Output the [X, Y] coordinate of the center of the cell containing the given text.  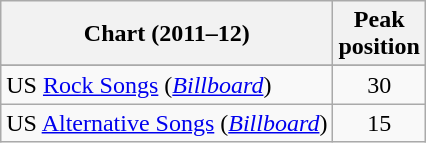
US Alternative Songs (Billboard) [167, 123]
15 [379, 123]
US Rock Songs (Billboard) [167, 85]
Peakposition [379, 34]
Chart (2011–12) [167, 34]
30 [379, 85]
